Determine the (x, y) coordinate at the center of the cell enclosing the given text.  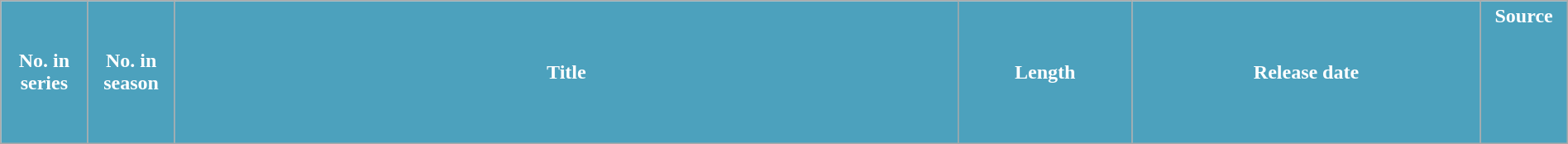
Title (566, 73)
No. inseason (131, 73)
Length (1045, 73)
No. inseries (45, 73)
Release date (1307, 73)
Source (1523, 73)
